Provide the [x, y] coordinate of the cell's center where the given text is located.  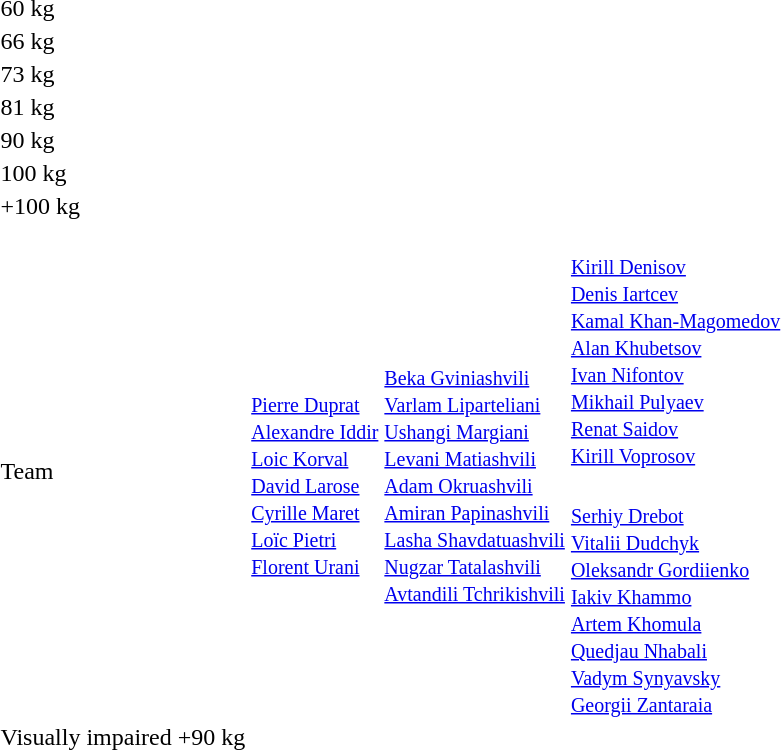
Kirill DenisovDenis IartcevKamal Khan-MagomedovAlan KhubetsovIvan NifontovMikhail PulyaevRenat SaidovKirill Voprosov [675, 347]
Pierre DupratAlexandre IddirLoic KorvalDavid LaroseCyrille MaretLoïc PietriFlorent Urani [315, 472]
Serhiy DrebotVitalii DudchykOleksandr GordiienkoIakiv KhammoArtem KhomulaQuedjau NhabaliVadym SynyavskyGeorgii Zantaraia [675, 596]
